From the cell containing the given text, extract its center point as (X, Y) coordinate. 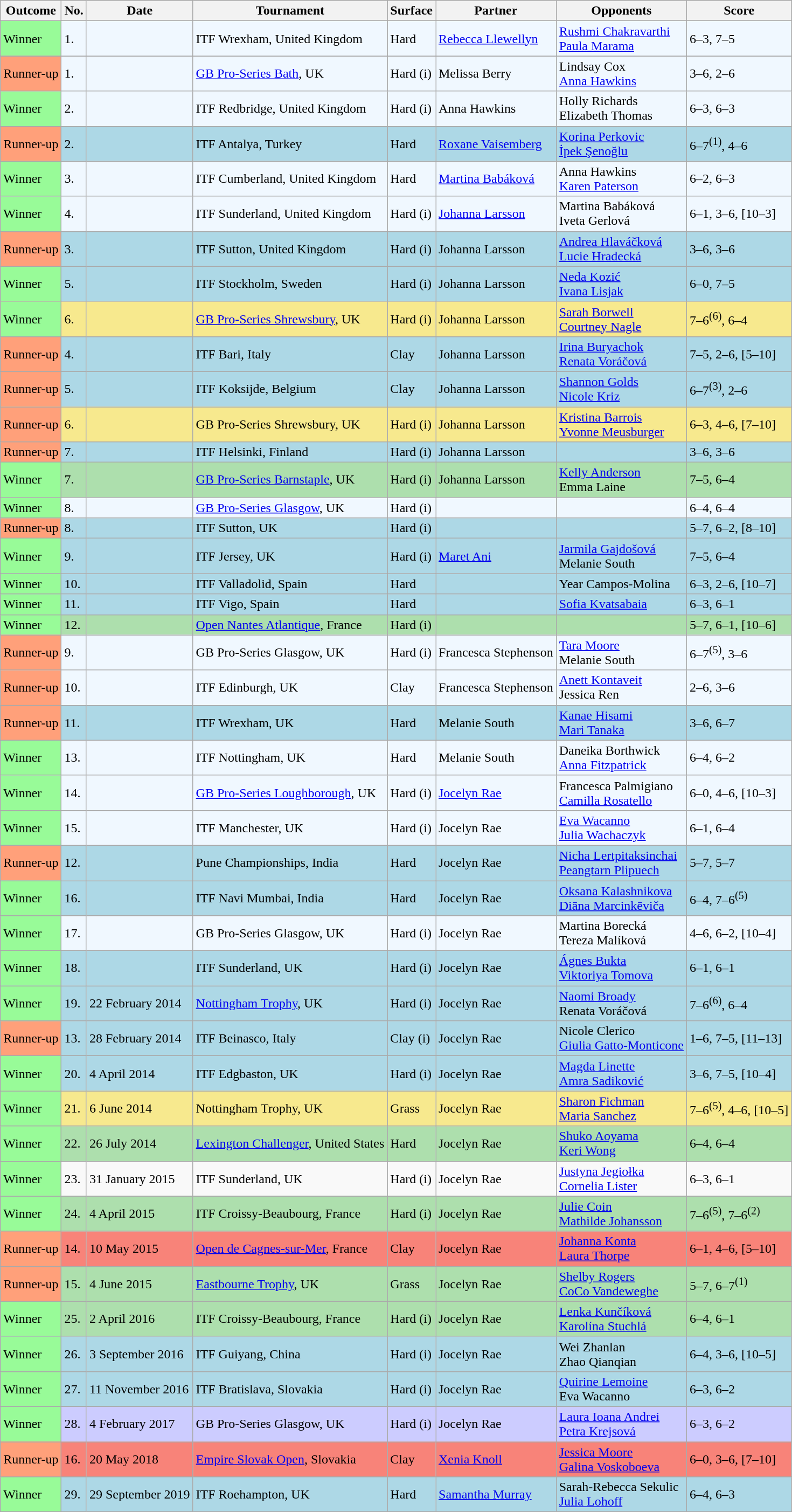
Xenia Knoll (496, 1459)
25. (74, 1318)
Holly Richards Elizabeth Thomas (621, 109)
22 February 2014 (140, 1004)
6–3, 6–3 (739, 109)
23. (74, 1178)
Martina Babáková Iveta Gerlová (621, 213)
1–6, 7–5, [11–13] (739, 1038)
ITF Valladolid, Spain (290, 584)
6–2, 6–3 (739, 179)
Eva Wacanno Julia Wachaczyk (621, 828)
6–1, 6–4 (739, 828)
Daneika Borthwick Anna Fitzpatrick (621, 758)
ITF Jersey, UK (290, 556)
Outcome (31, 11)
20 May 2018 (140, 1459)
Melissa Berry (496, 73)
Shelby Rogers CoCo Vandeweghe (621, 1284)
GB Pro-Series Bath, UK (290, 73)
Laura Ioana Andrei Petra Krejsová (621, 1424)
Jessica Moore Galina Voskoboeva (621, 1459)
Kristina Barrois Yvonne Meusburger (621, 424)
Empire Slovak Open, Slovakia (290, 1459)
4 February 2017 (140, 1424)
Shannon Golds Nicole Kriz (621, 389)
6–7(3), 2–6 (739, 389)
2–6, 3–6 (739, 688)
3–6, 2–6 (739, 73)
Score (739, 11)
6–3, 2–6, [10–7] (739, 584)
Sarah-Rebecca Sekulic Julia Lohoff (621, 1494)
4 June 2015 (140, 1284)
Andrea Hlaváčková Lucie Hradecká (621, 249)
ITF Manchester, UK (290, 828)
Oksana Kalashnikova Diāna Marcinkēviča (621, 898)
ITF Bari, Italy (290, 354)
ITF Nottingham, UK (290, 758)
ITF Wrexham, United Kingdom (290, 39)
6–4, 6–1 (739, 1318)
Opponents (621, 11)
Tara Moore Melanie South (621, 652)
ITF Navi Mumbai, India (290, 898)
24. (74, 1214)
GB Pro-Series Loughborough, UK (290, 792)
6–1, 3–6, [10–3] (739, 213)
6–7(5), 3–6 (739, 652)
6–4, 6–3 (739, 1494)
Anett Kontaveit Jessica Ren (621, 688)
ITF Helsinki, Finland (290, 452)
6–4, 7–6(5) (739, 898)
Samantha Murray (496, 1494)
ITF Edgbaston, UK (290, 1074)
3–6, 7–5, [10–4] (739, 1074)
4 April 2014 (140, 1074)
26 July 2014 (140, 1144)
5–7, 6–1, [10–6] (739, 625)
Neda Kozić Ivana Lisjak (621, 284)
22. (74, 1144)
Irina Buryachok Renata Voráčová (621, 354)
ITF Bratislava, Slovakia (290, 1389)
27. (74, 1389)
6–3, 7–5 (739, 39)
28 February 2014 (140, 1038)
6–4, 6–2 (739, 758)
ITF Redbridge, United Kingdom (290, 109)
18. (74, 968)
ITF Sunderland, United Kingdom (290, 213)
Open Nantes Atlantique, France (290, 625)
4–6, 6–2, [10–4] (739, 934)
3–6, 6–7 (739, 722)
Tournament (290, 11)
ITF Sutton, UK (290, 528)
Lindsay Cox Anna Hawkins (621, 73)
GB Pro-Series Barnstaple, UK (290, 480)
Martina Babáková (496, 179)
ITF Antalya, Turkey (290, 143)
6–1, 4–6, [5–10] (739, 1248)
6–4, 3–6, [10–5] (739, 1354)
Clay (i) (412, 1038)
28. (74, 1424)
Kanae Hisami Mari Tanaka (621, 722)
Eastbourne Trophy, UK (290, 1284)
5–7, 6–2, [8–10] (739, 528)
29. (74, 1494)
Martina Borecká Tereza Malíková (621, 934)
Nicole Clerico Giulia Gatto-Monticone (621, 1038)
Sharon Fichman Maria Sanchez (621, 1108)
7–6(5), 4–6, [10–5] (739, 1108)
ITF Koksijde, Belgium (290, 389)
Naomi Broady Renata Voráčová (621, 1004)
6 June 2014 (140, 1108)
Maret Ani (496, 556)
10 May 2015 (140, 1248)
Date (140, 11)
Roxane Vaisemberg (496, 143)
11 November 2016 (140, 1389)
Open de Cagnes-sur-Mer, France (290, 1248)
20. (74, 1074)
Magda Linette Amra Sadiković (621, 1074)
5–7, 6–7(1) (739, 1284)
Jarmila Gajdošová Melanie South (621, 556)
4 April 2015 (140, 1214)
6–0, 7–5 (739, 284)
ITF Roehampton, UK (290, 1494)
ITF Edinburgh, UK (290, 688)
6–0, 3–6, [7–10] (739, 1459)
21. (74, 1108)
ITF Cumberland, United Kingdom (290, 179)
Sarah Borwell Courtney Nagle (621, 319)
Rebecca Llewellyn (496, 39)
ITF Sutton, United Kingdom (290, 249)
Francesca Palmigiano Camilla Rosatello (621, 792)
Pune Championships, India (290, 862)
Sofia Kvatsabaia (621, 604)
Lenka Kunčíková Karolína Stuchlá (621, 1318)
17. (74, 934)
Nicha Lertpitaksinchai Peangtarn Plipuech (621, 862)
ITF Stockholm, Sweden (290, 284)
Quirine Lemoine Eva Wacanno (621, 1389)
29 September 2019 (140, 1494)
ITF Wrexham, UK (290, 722)
ITF Beinasco, Italy (290, 1038)
Shuko Aoyama Keri Wong (621, 1144)
2 April 2016 (140, 1318)
ITF Guiyang, China (290, 1354)
Anna Hawkins (496, 109)
Rushmi Chakravarthi Paula Marama (621, 39)
6–7(1), 4–6 (739, 143)
Year Campos-Molina (621, 584)
26. (74, 1354)
31 January 2015 (140, 1178)
Julie Coin Mathilde Johansson (621, 1214)
Partner (496, 11)
6–3, 4–6, [7–10] (739, 424)
Surface (412, 11)
5–7, 5–7 (739, 862)
Wei Zhanlan Zhao Qianqian (621, 1354)
Kelly Anderson Emma Laine (621, 480)
Korina Perkovic İpek Şenoğlu (621, 143)
Lexington Challenger, United States (290, 1144)
19. (74, 1004)
7–6(5), 7–6(2) (739, 1214)
3 September 2016 (140, 1354)
No. (74, 11)
6–0, 4–6, [10–3] (739, 792)
Justyna Jegiołka Cornelia Lister (621, 1178)
Anna Hawkins Karen Paterson (621, 179)
7–5, 2–6, [5–10] (739, 354)
Johanna Konta Laura Thorpe (621, 1248)
Ágnes Bukta Viktoriya Tomova (621, 968)
ITF Vigo, Spain (290, 604)
6–1, 6–1 (739, 968)
